Scan for the cell matching the given text and deliver its [X, Y] coordinate at center. 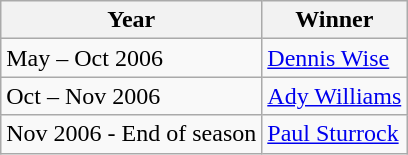
Dennis Wise [334, 58]
May – Oct 2006 [132, 58]
Oct – Nov 2006 [132, 96]
Ady Williams [334, 96]
Year [132, 20]
Paul Sturrock [334, 134]
Nov 2006 - End of season [132, 134]
Winner [334, 20]
